Identify which cell holds the provided text, then report its [X, Y] central coordinate. 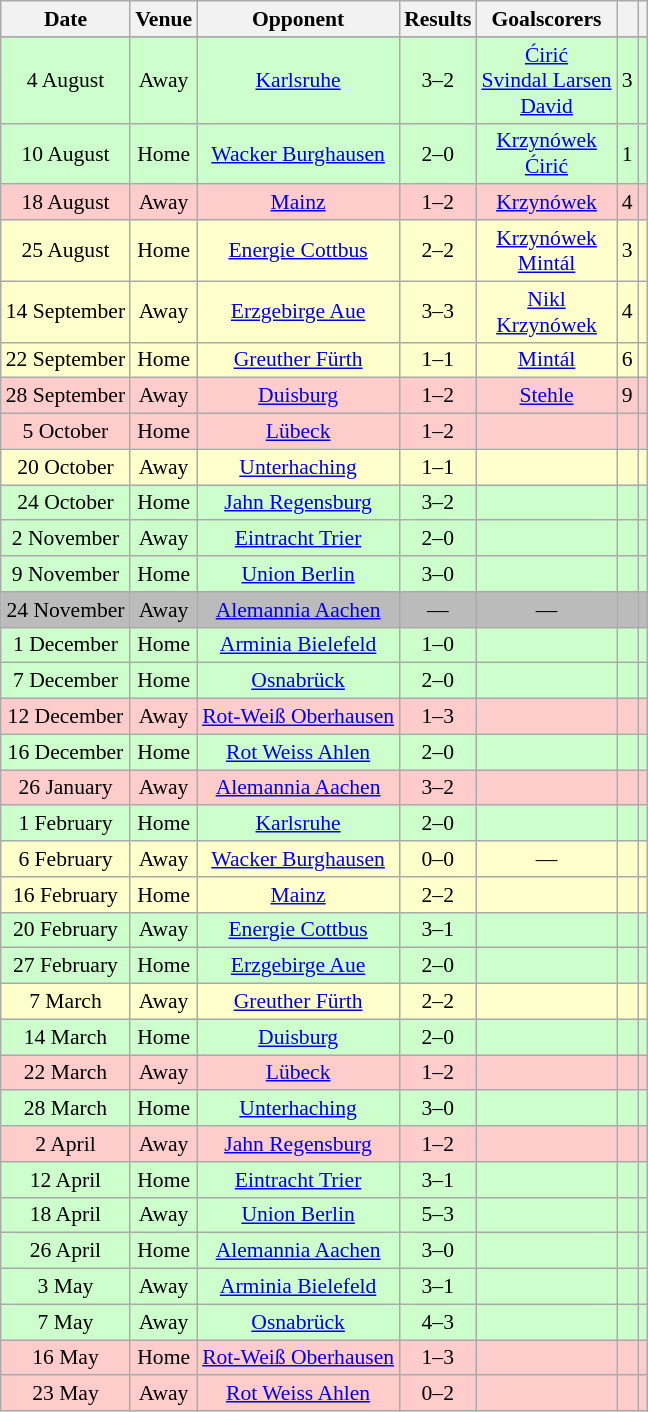
27 February [66, 966]
Stehle [546, 396]
24 October [66, 503]
Date [66, 19]
28 March [66, 1109]
16 December [66, 752]
1 December [66, 645]
1–0 [438, 645]
12 December [66, 717]
26 January [66, 788]
7 May [66, 1322]
16 May [66, 1358]
22 March [66, 1073]
18 April [66, 1215]
20 February [66, 930]
5 October [66, 432]
23 May [66, 1394]
14 March [66, 1037]
5–3 [438, 1215]
2 April [66, 1144]
12 April [66, 1180]
10 August [66, 154]
Goalscorers [546, 19]
0–0 [438, 859]
Nikl Krzynówek [546, 312]
Krzynówek Mintál [546, 250]
3 May [66, 1287]
4 August [66, 80]
1 February [66, 824]
Mintál [546, 360]
9 [628, 396]
Venue [164, 19]
Opponent [298, 19]
26 April [66, 1251]
3–3 [438, 312]
Ćirić Svindal Larsen David [546, 80]
6 [628, 360]
25 August [66, 250]
Krzynówek Ćirić [546, 154]
20 October [66, 467]
0–2 [438, 1394]
28 September [66, 396]
18 August [66, 203]
7 December [66, 681]
6 February [66, 859]
9 November [66, 574]
7 March [66, 1002]
1 [628, 154]
2 November [66, 539]
Krzynówek [546, 203]
14 September [66, 312]
22 September [66, 360]
4–3 [438, 1322]
Results [438, 19]
24 November [66, 610]
16 February [66, 895]
